Return [X, Y] of the center of cell containing provided text 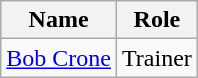
Role [156, 20]
Trainer [156, 58]
Name [59, 20]
Bob Crone [59, 58]
